Pinpoint the cell where the given text exists, returning its [X, Y] midpoint coordinate. 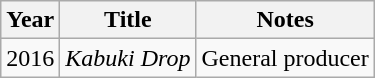
Title [128, 20]
Kabuki Drop [128, 58]
Year [30, 20]
General producer [285, 58]
Notes [285, 20]
2016 [30, 58]
